Identify which cell holds the provided text, then report its (x, y) central coordinate. 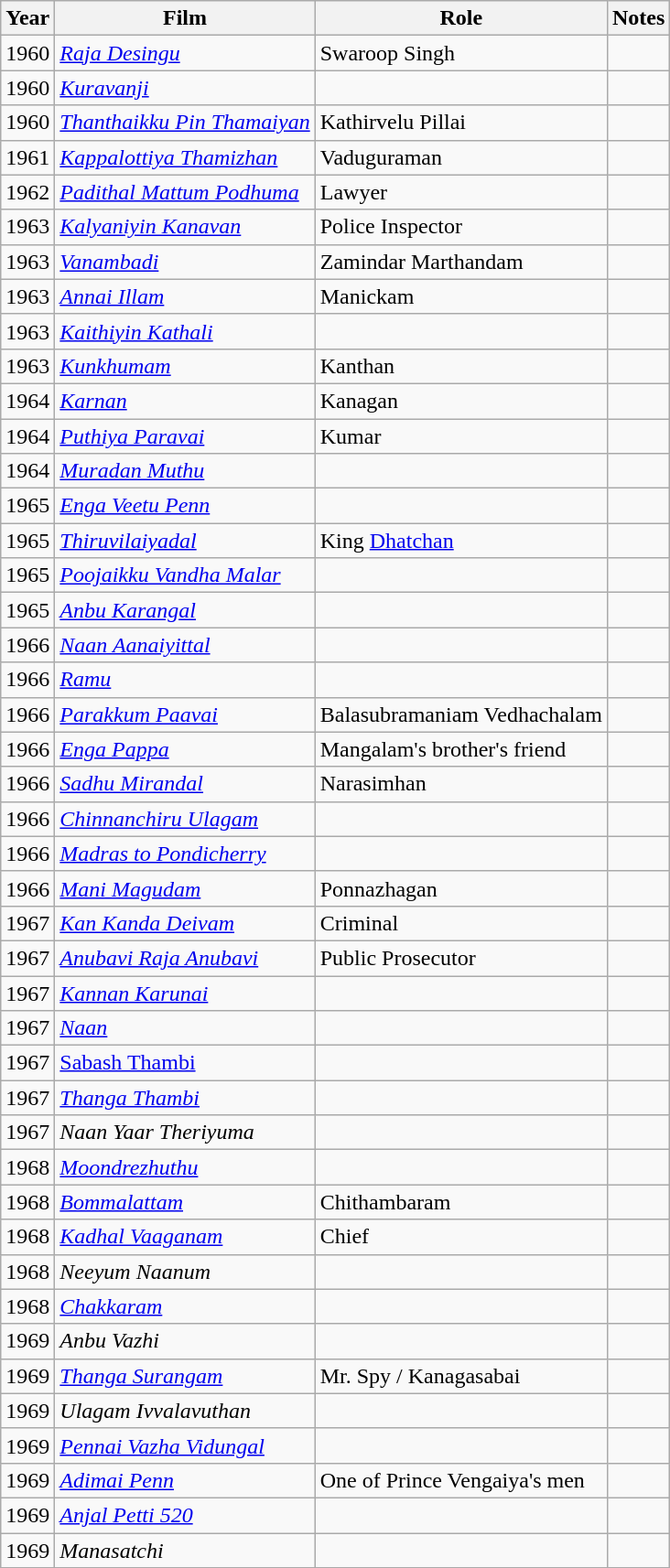
Karnan (185, 401)
Mani Magudam (185, 888)
Ponnazhagan (461, 888)
Kan Kanda Deivam (185, 923)
Thanthaikku Pin Thamaiyan (185, 123)
Mr. Spy / Kanagasabai (461, 1376)
Thiruvilaiyadal (185, 541)
Moondrezhuthu (185, 1167)
Kalyaniyin Kanavan (185, 227)
Role (461, 18)
Ulagam Ivvalavuthan (185, 1411)
King Dhatchan (461, 541)
Anubavi Raja Anubavi (185, 958)
Year (27, 18)
Kappalottiya Thamizhan (185, 157)
Enga Pappa (185, 749)
Muradan Muthu (185, 471)
Neeyum Naanum (185, 1272)
Film (185, 18)
Mangalam's brother's friend (461, 749)
Pennai Vazha Vidungal (185, 1445)
Swaroop Singh (461, 53)
Balasubramaniam Vedhachalam (461, 714)
1961 (27, 157)
Adimai Penn (185, 1480)
Kumar (461, 436)
Kadhal Vaaganam (185, 1237)
Anbu Karangal (185, 610)
One of Prince Vengaiya's men (461, 1480)
Kathirvelu Pillai (461, 123)
Naan Yaar Theriyuma (185, 1133)
Kuravanji (185, 88)
Enga Veetu Penn (185, 506)
Raja Desingu (185, 53)
1962 (27, 192)
Thanga Thambi (185, 1098)
Naan (185, 1028)
Vanambadi (185, 262)
Padithal Mattum Podhuma (185, 192)
Vaduguraman (461, 157)
Kunkhumam (185, 366)
Police Inspector (461, 227)
Manickam (461, 296)
Chinnanchiru Ulagam (185, 819)
Parakkum Paavai (185, 714)
Chakkaram (185, 1306)
Annai Illam (185, 296)
Kanagan (461, 401)
Manasatchi (185, 1551)
Puthiya Paravai (185, 436)
Bommalattam (185, 1202)
Anjal Petti 520 (185, 1515)
Thanga Surangam (185, 1376)
Chief (461, 1237)
Madras to Pondicherry (185, 854)
Lawyer (461, 192)
Notes (638, 18)
Poojaikku Vandha Malar (185, 575)
Ramu (185, 680)
Kannan Karunai (185, 993)
Narasimhan (461, 784)
Anbu Vazhi (185, 1341)
Public Prosecutor (461, 958)
Naan Aanaiyittal (185, 645)
Chithambaram (461, 1202)
Zamindar Marthandam (461, 262)
Criminal (461, 923)
Sabash Thambi (185, 1063)
Kanthan (461, 366)
Kaithiyin Kathali (185, 331)
Sadhu Mirandal (185, 784)
